For the text-containing cell, return its midpoint in (X, Y) coordinate format. 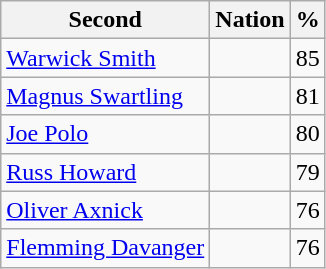
Nation (250, 20)
Magnus Swartling (106, 96)
81 (308, 96)
79 (308, 172)
85 (308, 58)
Joe Polo (106, 134)
Warwick Smith (106, 58)
% (308, 20)
Flemming Davanger (106, 248)
Second (106, 20)
Oliver Axnick (106, 210)
Russ Howard (106, 172)
80 (308, 134)
